Return the [X, Y] coordinate for the center point of the cell that contains the specified text.  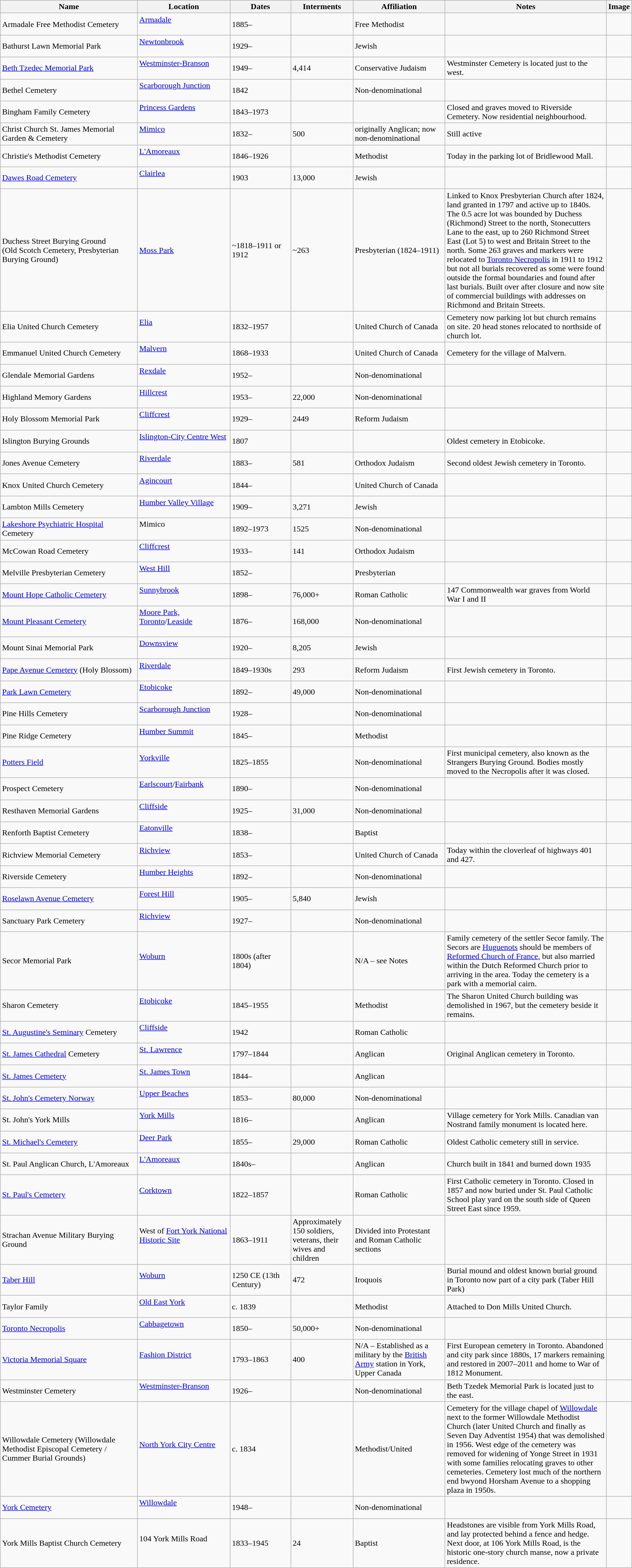
8,205 [322, 648]
80,000 [322, 1098]
Richview Memorial Cemetery [69, 855]
Bethel Cemetery [69, 90]
Malvern [184, 353]
McCowan Road Cemetery [69, 551]
1952– [260, 375]
Elia United Church Cemetery [69, 326]
St. James Cemetery [69, 1076]
Glendale Memorial Gardens [69, 375]
Highland Memory Gardens [69, 397]
Divided into Protestant and Roman Catholic sections [399, 1240]
c. 1839 [260, 1307]
Melville Presbyterian Cemetery [69, 573]
Pine Hills Cemetery [69, 714]
Iroquois [399, 1280]
Conservative Judaism [399, 68]
472 [322, 1280]
Mount Hope Catholic Cemetery [69, 595]
1933– [260, 551]
Presbyterian [399, 573]
1807 [260, 441]
Sanctuary Park Cemetery [69, 920]
Affiliation [399, 7]
1885– [260, 24]
1822–1857 [260, 1195]
1926– [260, 1390]
Potters Field [69, 762]
Princess Gardens [184, 112]
Today within the cloverleaf of highways 401 and 427. [526, 855]
1890– [260, 789]
581 [322, 463]
1852– [260, 573]
Lakeshore Psychiatric Hospital Cemetery [69, 529]
St. John's York Mills [69, 1120]
29,000 [322, 1142]
Original Anglican cemetery in Toronto. [526, 1054]
Pape Avenue Cemetery (Holy Blossom) [69, 670]
St. Paul's Cemetery [69, 1195]
Church built in 1841 and burned down 1935 [526, 1164]
1876– [260, 621]
Park Lawn Cemetery [69, 691]
Victoria Memorial Square [69, 1359]
West of Fort York National Historic Site [184, 1240]
1863–1911 [260, 1240]
Strachan Avenue Military Burying Ground [69, 1240]
Corktown [184, 1195]
Resthaven Memorial Gardens [69, 811]
Free Methodist [399, 24]
Sharon Cemetery [69, 1005]
5,840 [322, 899]
Mount Sinai Memorial Park [69, 648]
1816– [260, 1120]
originally Anglican; now non-denominational [399, 134]
Cemetery now parking lot but church remains on site. 20 head stones relocated to northside of church lot. [526, 326]
1797–1844 [260, 1054]
1838– [260, 833]
Pine Ridge Cemetery [69, 735]
Moore Park, Toronto/Leaside [184, 621]
Deer Park [184, 1142]
Closed and graves moved to Riverside Cemetery. Now residential neighbourhood. [526, 112]
500 [322, 134]
4,414 [322, 68]
1825–1855 [260, 762]
400 [322, 1359]
76,000+ [322, 595]
Secor Memorial Park [69, 961]
141 [322, 551]
2449 [322, 419]
Beth Tzedec Memorial Park [69, 68]
Interments [322, 7]
1849–1930s [260, 670]
3,271 [322, 507]
1892–1973 [260, 529]
1525 [322, 529]
Still active [526, 134]
Jones Avenue Cemetery [69, 463]
1833–1945 [260, 1543]
24 [322, 1543]
Cabbagetown [184, 1328]
Burial mound and oldest known burial ground in Toronto now part of a city park (Taber Hill Park) [526, 1280]
Name [69, 7]
The Sharon United Church building was demolished in 1967, but the cemetery beside it remains. [526, 1005]
Renforth Baptist Cemetery [69, 833]
York Mills [184, 1120]
Riverside Cemetery [69, 877]
1928– [260, 714]
1903 [260, 178]
Dates [260, 7]
1800s (after 1804) [260, 961]
Oldest Catholic cemetery still in service. [526, 1142]
~1818–1911 or 1912 [260, 250]
Notes [526, 7]
1832–1957 [260, 326]
1927– [260, 920]
St. Michael's Cemetery [69, 1142]
Roselawn Avenue Cemetery [69, 899]
Today in the parking lot of Bridlewood Mall. [526, 156]
147 Commonwealth war graves from World War I and II [526, 595]
Lambton Mills Cemetery [69, 507]
Rexdale [184, 375]
Cemetery for the village of Malvern. [526, 353]
York Mills Baptist Church Cemetery [69, 1543]
1909– [260, 507]
1793–1863 [260, 1359]
West Hill [184, 573]
Moss Park [184, 250]
Westminster Cemetery [69, 1390]
1925– [260, 811]
Agincourt [184, 485]
Armadale Free Methodist Cemetery [69, 24]
Mount Pleasant Cemetery [69, 621]
Attached to Don Mills United Church. [526, 1307]
1843–1973 [260, 112]
1942 [260, 1032]
293 [322, 670]
Fashion District [184, 1359]
Clairlea [184, 178]
Yorkville [184, 762]
Hillcrest [184, 397]
Forest Hill [184, 899]
Old East York [184, 1307]
Toronto Necropolis [69, 1328]
1898– [260, 595]
Bingham Family Cemetery [69, 112]
1883– [260, 463]
Oldest cemetery in Etobicoke. [526, 441]
22,000 [322, 397]
Knox United Church Cemetery [69, 485]
31,000 [322, 811]
168,000 [322, 621]
1845– [260, 735]
Location [184, 7]
Dawes Road Cemetery [69, 178]
First Jewish cemetery in Toronto. [526, 670]
St. John's Cemetery Norway [69, 1098]
Islington Burying Grounds [69, 441]
First municipal cemetery, also known as the Strangers Burying Ground. Bodies mostly moved to the Necropolis after it was closed. [526, 762]
50,000+ [322, 1328]
Willowdale Cemetery (Willowdale Methodist Episcopal Cemetery / Cummer Burial Grounds) [69, 1449]
Taber Hill [69, 1280]
1868–1933 [260, 353]
1842 [260, 90]
1948– [260, 1507]
Willowdale [184, 1507]
St. Lawrence [184, 1054]
Christie's Methodist Cemetery [69, 156]
Taylor Family [69, 1307]
Beth Tzedek Memorial Park is located just to the east. [526, 1390]
~263 [322, 250]
1845–1955 [260, 1005]
Earlscourt/Fairbank [184, 789]
1953– [260, 397]
North York City Centre [184, 1449]
N/A – Established as a military by the British Army station in York, Upper Canada [399, 1359]
1832– [260, 134]
1250 CE (13th Century) [260, 1280]
Bathurst Lawn Memorial Park [69, 46]
13,000 [322, 178]
Approximately 150 soldiers, veterans, their wives and children [322, 1240]
Village cemetery for York Mills. Canadian van Nostrand family monument is located here. [526, 1120]
York Cemetery [69, 1507]
Emmanuel United Church Cemetery [69, 353]
Humber Summit [184, 735]
Eatonville [184, 833]
49,000 [322, 691]
104 York Mills Road [184, 1543]
1905– [260, 899]
St. Augustine's Seminary Cemetery [69, 1032]
Prospect Cemetery [69, 789]
1850– [260, 1328]
Duchess Street Burying Ground (Old Scotch Cemetery, Presbyterian Burying Ground) [69, 250]
Humber Heights [184, 877]
Sunnybrook [184, 595]
1949– [260, 68]
c. 1834 [260, 1449]
Upper Beaches [184, 1098]
N/A – see Notes [399, 961]
Holy Blossom Memorial Park [69, 419]
Presbyterian (1824–1911) [399, 250]
St. Paul Anglican Church, L'Amoreaux [69, 1164]
St. James Town [184, 1076]
1855– [260, 1142]
Downsview [184, 648]
Islington-City Centre West [184, 441]
Image [619, 7]
Armadale [184, 24]
Humber Valley Village [184, 507]
Newtonbrook [184, 46]
1846–1926 [260, 156]
1840s– [260, 1164]
Second oldest Jewish cemetery in Toronto. [526, 463]
Elia [184, 326]
Methodist/United [399, 1449]
Westminster Cemetery is located just to the west. [526, 68]
St. James Cathedral Cemetery [69, 1054]
1920– [260, 648]
Christ Church St. James Memorial Garden & Cemetery [69, 134]
